Identify which cell holds the provided text, then report its (x, y) central coordinate. 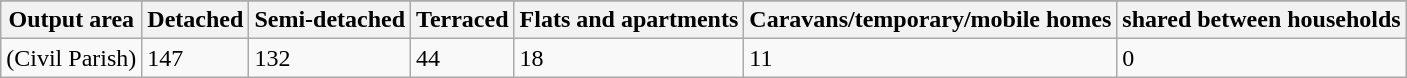
0 (1262, 58)
shared between households (1262, 20)
132 (330, 58)
Semi-detached (330, 20)
Terraced (462, 20)
Detached (196, 20)
Output area (72, 20)
18 (629, 58)
44 (462, 58)
Flats and apartments (629, 20)
Caravans/temporary/mobile homes (930, 20)
(Civil Parish) (72, 58)
147 (196, 58)
11 (930, 58)
